Extract the (X, Y) coordinate from the center of the cell holding the provided text.  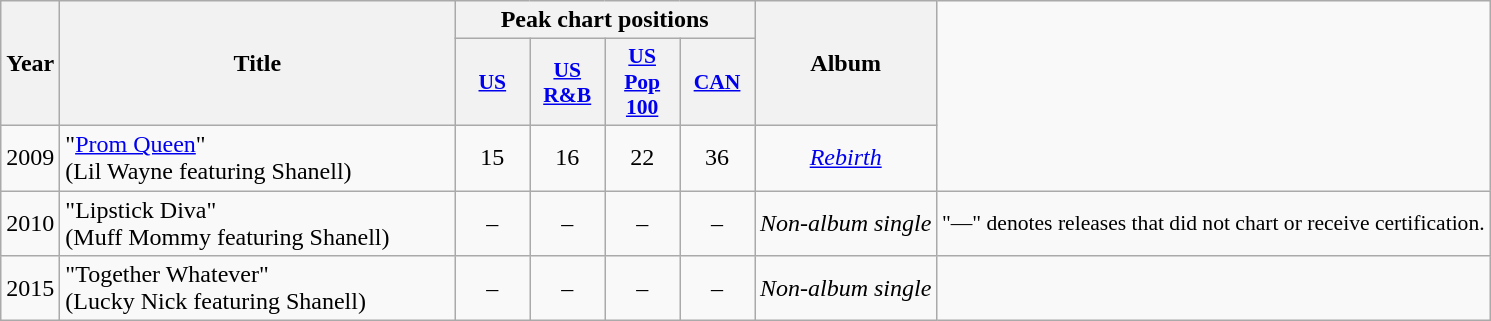
2009 (30, 158)
Year (30, 64)
US Pop100 (642, 82)
"—" denotes releases that did not chart or receive certification. (1214, 222)
Title (258, 64)
2015 (30, 288)
22 (642, 158)
USR&B (568, 82)
36 (718, 158)
Album (845, 64)
2010 (30, 222)
Rebirth (845, 158)
"Prom Queen"(Lil Wayne featuring Shanell) (258, 158)
US (492, 82)
Peak chart positions (605, 20)
16 (568, 158)
CAN (718, 82)
"Lipstick Diva" (Muff Mommy featuring Shanell) (258, 222)
15 (492, 158)
"Together Whatever" (Lucky Nick featuring Shanell) (258, 288)
